Find where the given text appears and provide that cell's center as (x, y) coordinate. 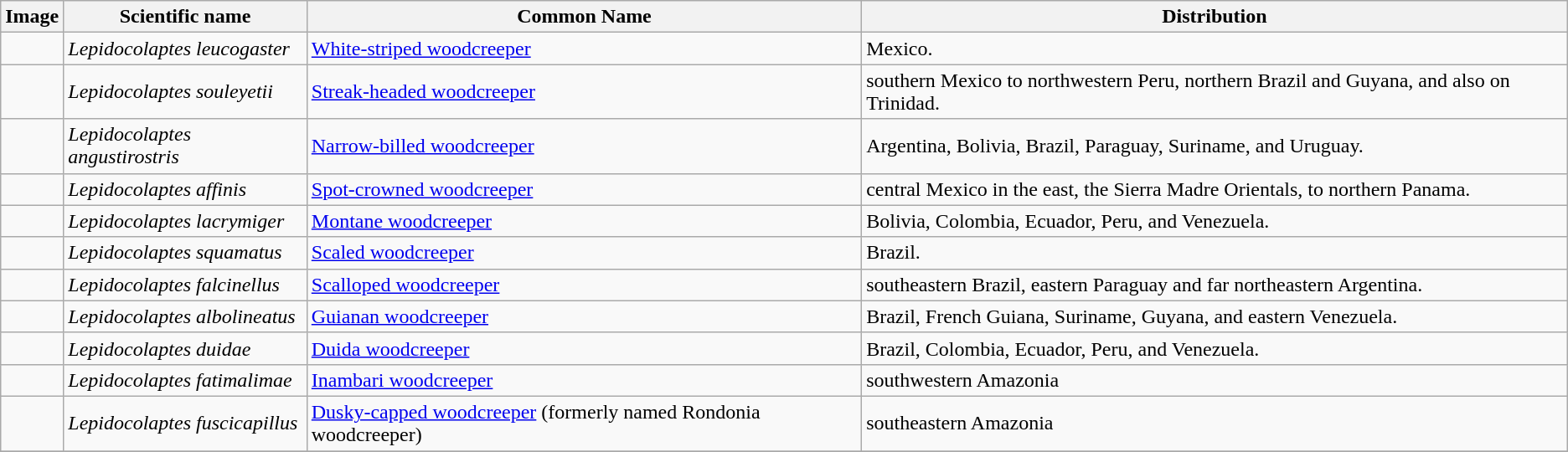
Lepidocolaptes lacrymiger (185, 221)
Scientific name (185, 17)
Brazil, French Guiana, Suriname, Guyana, and eastern Venezuela. (1215, 316)
Lepidocolaptes fatimalimae (185, 380)
Spot-crowned woodcreeper (584, 189)
Lepidocolaptes souleyetii (185, 92)
Lepidocolaptes squamatus (185, 253)
Lepidocolaptes angustirostris (185, 146)
Brazil, Colombia, Ecuador, Peru, and Venezuela. (1215, 348)
Bolivia, Colombia, Ecuador, Peru, and Venezuela. (1215, 221)
White-striped woodcreeper (584, 49)
Scalloped woodcreeper (584, 285)
Lepidocolaptes albolineatus (185, 316)
Image (32, 17)
Common Name (584, 17)
central Mexico in the east, the Sierra Madre Orientals, to northern Panama. (1215, 189)
southeastern Brazil, eastern Paraguay and far northeastern Argentina. (1215, 285)
Montane woodcreeper (584, 221)
southeastern Amazonia (1215, 424)
Narrow-billed woodcreeper (584, 146)
Mexico. (1215, 49)
Brazil. (1215, 253)
Scaled woodcreeper (584, 253)
Argentina, Bolivia, Brazil, Paraguay, Suriname, and Uruguay. (1215, 146)
Lepidocolaptes affinis (185, 189)
Lepidocolaptes fuscicapillus (185, 424)
Lepidocolaptes duidae (185, 348)
Lepidocolaptes leucogaster (185, 49)
Distribution (1215, 17)
southwestern Amazonia (1215, 380)
Guianan woodcreeper (584, 316)
Lepidocolaptes falcinellus (185, 285)
Inambari woodcreeper (584, 380)
Dusky-capped woodcreeper (formerly named Rondonia woodcreeper) (584, 424)
southern Mexico to northwestern Peru, northern Brazil and Guyana, and also on Trinidad. (1215, 92)
Duida woodcreeper (584, 348)
Streak-headed woodcreeper (584, 92)
